Extract the [X, Y] coordinate from the center of the cell holding the provided text.  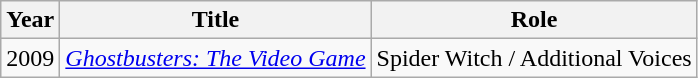
Year [30, 20]
Role [534, 20]
Title [216, 20]
2009 [30, 58]
Spider Witch / Additional Voices [534, 58]
Ghostbusters: The Video Game [216, 58]
